Capture the cell that displays the provided text and extract its [X, Y] central coordinate. 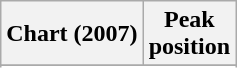
Peakposition [189, 34]
Chart (2007) [72, 34]
